Pinpoint the cell where the given text exists, returning its (x, y) midpoint coordinate. 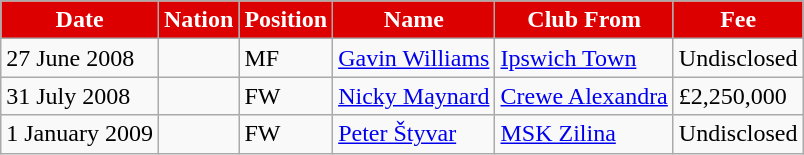
Fee (738, 20)
Gavin Williams (414, 58)
MSK Zilina (584, 134)
£2,250,000 (738, 96)
Nation (198, 20)
Crewe Alexandra (584, 96)
Position (286, 20)
Nicky Maynard (414, 96)
1 January 2009 (80, 134)
MF (286, 58)
27 June 2008 (80, 58)
Date (80, 20)
31 July 2008 (80, 96)
Club From (584, 20)
Name (414, 20)
Ipswich Town (584, 58)
Peter Štyvar (414, 134)
